From the cell containing the given text, extract its center point as (x, y) coordinate. 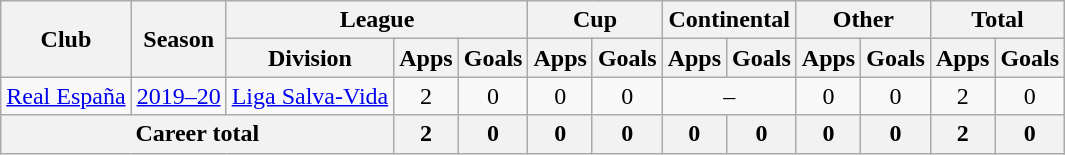
League (377, 20)
Liga Salva-Vida (310, 96)
2019–20 (178, 96)
– (729, 96)
Other (863, 20)
Career total (198, 134)
Season (178, 39)
Total (997, 20)
Continental (729, 20)
Real España (66, 96)
Division (310, 58)
Cup (595, 20)
Club (66, 39)
